Provide the (x, y) coordinate of the cell's center where the given text is located.  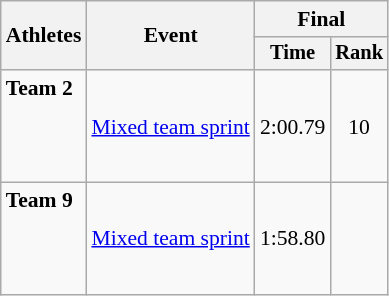
10 (359, 126)
Athletes (44, 36)
Team 9 (44, 239)
Rank (359, 54)
Final (322, 19)
Team 2 (44, 126)
1:58.80 (292, 239)
Time (292, 54)
2:00.79 (292, 126)
Event (170, 36)
